Locate the cell with the specified text and output its [X, Y] center coordinate. 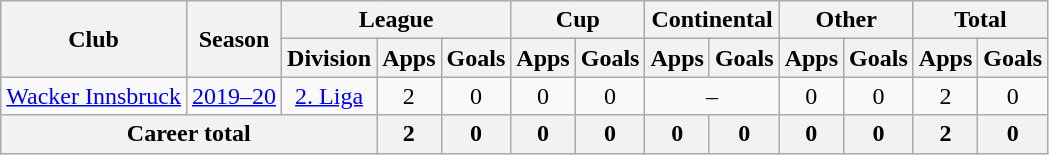
Continental [712, 20]
League [396, 20]
2019–20 [234, 96]
Total [980, 20]
Cup [578, 20]
Other [846, 20]
Club [94, 39]
2. Liga [330, 96]
Career total [189, 134]
Wacker Innsbruck [94, 96]
Season [234, 39]
Division [330, 58]
– [712, 96]
